Identify which cell holds the provided text, then report its [X, Y] central coordinate. 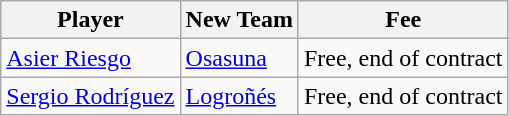
Logroñés [239, 96]
Osasuna [239, 58]
Player [90, 20]
Sergio Rodríguez [90, 96]
New Team [239, 20]
Asier Riesgo [90, 58]
Fee [403, 20]
